For the text-containing cell, return its midpoint in (x, y) coordinate format. 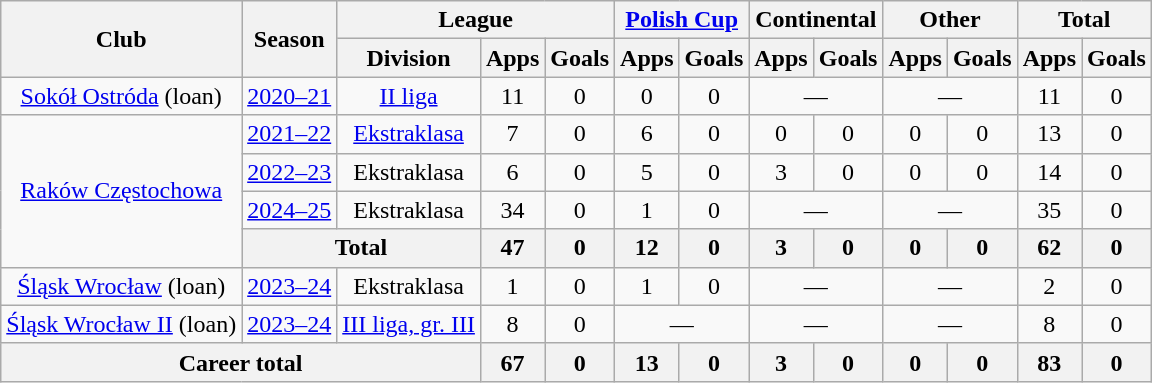
League (476, 20)
Raków Częstochowa (122, 191)
34 (512, 210)
67 (512, 362)
Other (950, 20)
47 (512, 248)
12 (647, 248)
2021–22 (290, 134)
Club (122, 39)
2 (1049, 286)
Career total (241, 362)
35 (1049, 210)
83 (1049, 362)
Sokół Ostróda (loan) (122, 96)
Śląsk Wrocław II (loan) (122, 324)
Polish Cup (682, 20)
II liga (409, 96)
Continental (816, 20)
III liga, gr. III (409, 324)
Season (290, 39)
2022–23 (290, 172)
Division (409, 58)
2020–21 (290, 96)
7 (512, 134)
2024–25 (290, 210)
5 (647, 172)
14 (1049, 172)
Śląsk Wrocław (loan) (122, 286)
62 (1049, 248)
